Locate the cell with the specified text and output its [x, y] center coordinate. 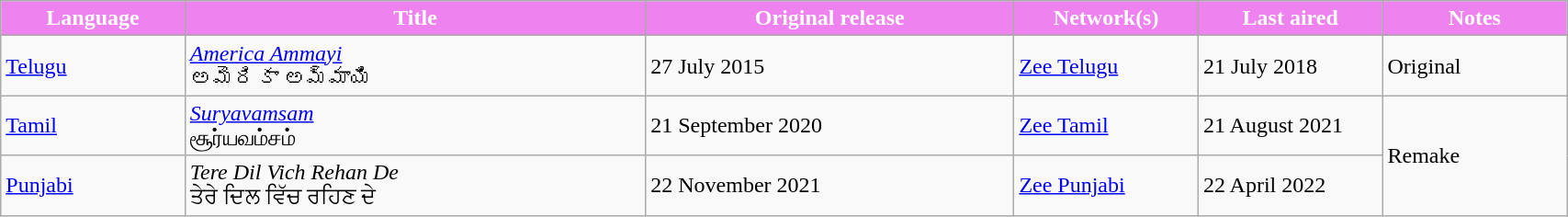
Original [1475, 66]
America Ammayi అమెరికా అమ్మాయి [415, 66]
Tere Dil Vich Rehan De ਤੇਰੇ ਦਿਲ ਵਿੱਚ ਰਹਿਣ ਦੇ [415, 186]
Suryavamsam சூர்யவம்சம் [415, 125]
Network(s) [1106, 18]
Last aired [1290, 18]
Zee Tamil [1106, 125]
22 November 2021 [830, 186]
Title [415, 18]
Telugu [94, 66]
Original release [830, 18]
21 July 2018 [1290, 66]
Notes [1475, 18]
Zee Punjabi [1106, 186]
22 April 2022 [1290, 186]
Punjabi [94, 186]
Remake [1475, 155]
21 September 2020 [830, 125]
Language [94, 18]
21 August 2021 [1290, 125]
Zee Telugu [1106, 66]
Tamil [94, 125]
27 July 2015 [830, 66]
